Scan for the cell matching the given text and deliver its [X, Y] coordinate at center. 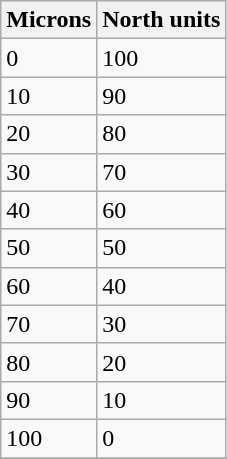
Microns [49, 20]
North units [162, 20]
